Determine the (X, Y) coordinate at the center of the cell enclosing the given text.  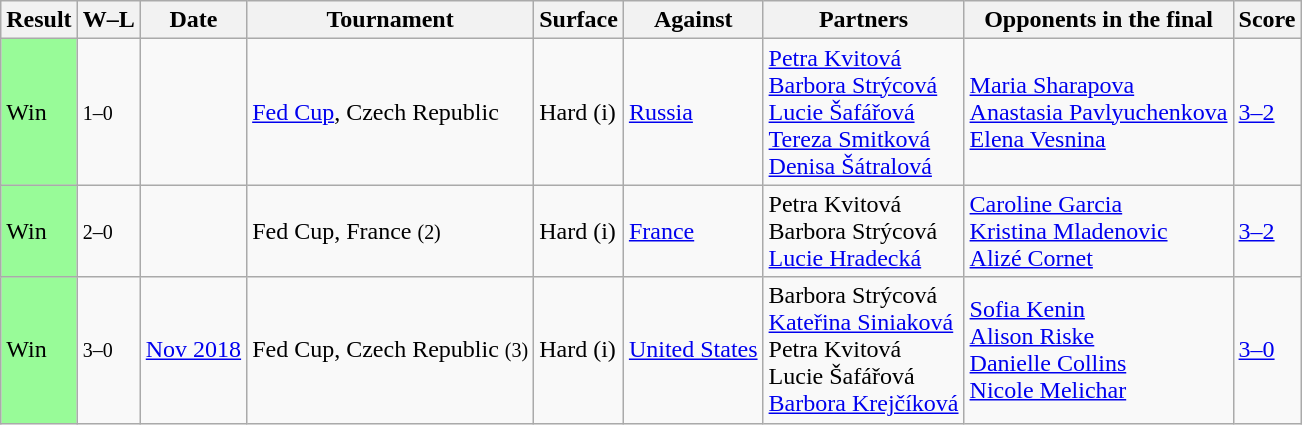
Tournament (390, 20)
Fed Cup, Czech Republic (390, 112)
Sofia Kenin Alison Riske Danielle Collins Nicole Melichar (1098, 350)
Fed Cup, France (2) (390, 231)
Nov 2018 (193, 350)
W–L (108, 20)
Partners (864, 20)
Against (693, 20)
Date (193, 20)
France (693, 231)
Surface (579, 20)
Caroline Garcia Kristina Mladenovic Alizé Cornet (1098, 231)
United States (693, 350)
Russia (693, 112)
Maria Sharapova Anastasia Pavlyuchenkova Elena Vesnina (1098, 112)
Barbora StrýcováKateřina SiniakováPetra KvitováLucie ŠafářováBarbora Krejčíková (864, 350)
Fed Cup, Czech Republic (3) (390, 350)
Petra KvitováBarbora StrýcováLucie Hradecká (864, 231)
Result (39, 20)
2–0 (108, 231)
1–0 (108, 112)
Score (1267, 20)
Petra KvitováBarbora StrýcováLucie ŠafářováTereza SmitkováDenisa Šátralová (864, 112)
Opponents in the final (1098, 20)
